Detect which cell encompasses the target text, then output its (X, Y) center coordinate. 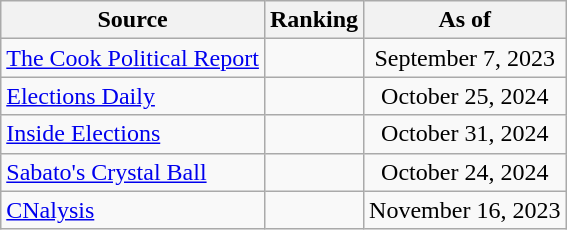
Ranking (314, 20)
September 7, 2023 (465, 58)
Inside Elections (133, 134)
CNalysis (133, 210)
As of (465, 20)
Elections Daily (133, 96)
The Cook Political Report (133, 58)
Sabato's Crystal Ball (133, 172)
November 16, 2023 (465, 210)
October 31, 2024 (465, 134)
October 24, 2024 (465, 172)
Source (133, 20)
October 25, 2024 (465, 96)
